Capture the cell that displays the provided text and extract its [X, Y] central coordinate. 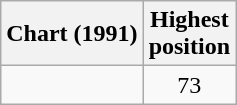
73 [189, 85]
Highestposition [189, 34]
Chart (1991) [72, 34]
